Identify which cell holds the provided text, then report its (x, y) central coordinate. 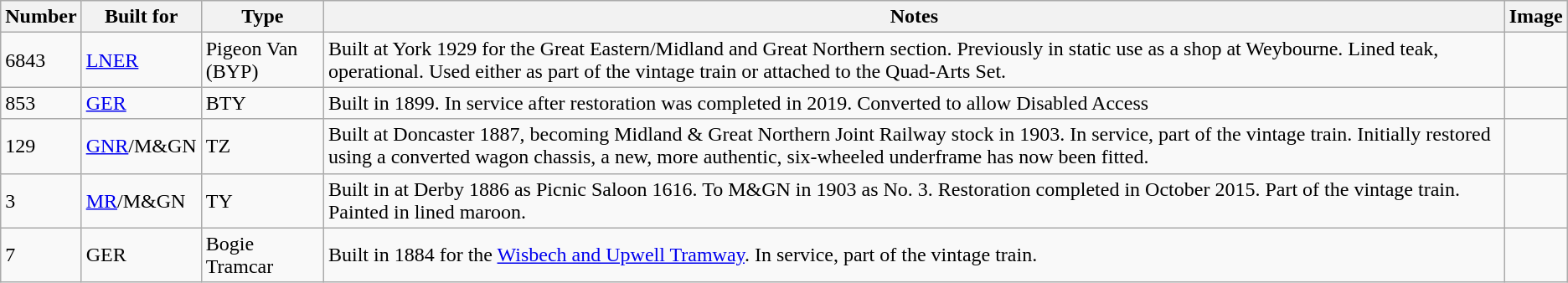
853 (41, 103)
MR/M&GN (141, 201)
Pigeon Van (BYP) (262, 60)
Type (262, 17)
TZ (262, 146)
3 (41, 201)
LNER (141, 60)
BTY (262, 103)
Number (41, 17)
Bogie Tramcar (262, 255)
TY (262, 201)
7 (41, 255)
Image (1536, 17)
GNR/M&GN (141, 146)
Notes (914, 17)
Built for (141, 17)
129 (41, 146)
Built in 1884 for the Wisbech and Upwell Tramway. In service, part of the vintage train. (914, 255)
Built in 1899. In service after restoration was completed in 2019. Converted to allow Disabled Access (914, 103)
6843 (41, 60)
